Locate the cell with the specified text and output its [X, Y] center coordinate. 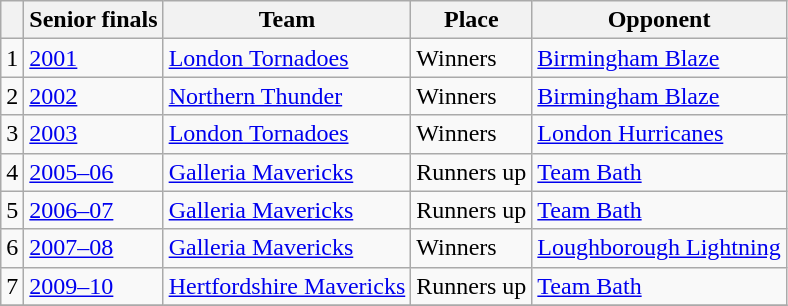
2005–06 [94, 172]
2007–08 [94, 248]
2009–10 [94, 286]
London Hurricanes [659, 134]
2002 [94, 96]
Northern Thunder [287, 96]
Hertfordshire Mavericks [287, 286]
6 [12, 248]
2001 [94, 58]
5 [12, 210]
2006–07 [94, 210]
Loughborough Lightning [659, 248]
3 [12, 134]
2003 [94, 134]
2 [12, 96]
Place [472, 20]
Team [287, 20]
4 [12, 172]
1 [12, 58]
Senior finals [94, 20]
7 [12, 286]
Opponent [659, 20]
